From the cell containing the given text, extract its center point as [x, y] coordinate. 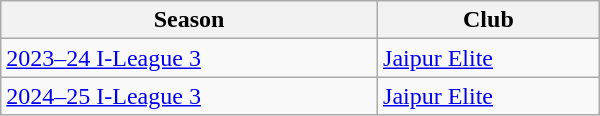
2023–24 I-League 3 [190, 58]
2024–25 I-League 3 [190, 96]
Club [489, 20]
Season [190, 20]
